Detect which cell encompasses the target text, then output its (x, y) center coordinate. 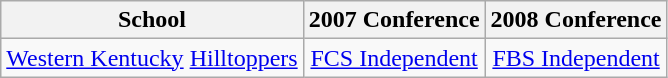
FCS Independent (394, 58)
2008 Conference (576, 20)
Western Kentucky Hilltoppers (152, 58)
FBS Independent (576, 58)
School (152, 20)
2007 Conference (394, 20)
